Detect which cell encompasses the target text, then output its [x, y] center coordinate. 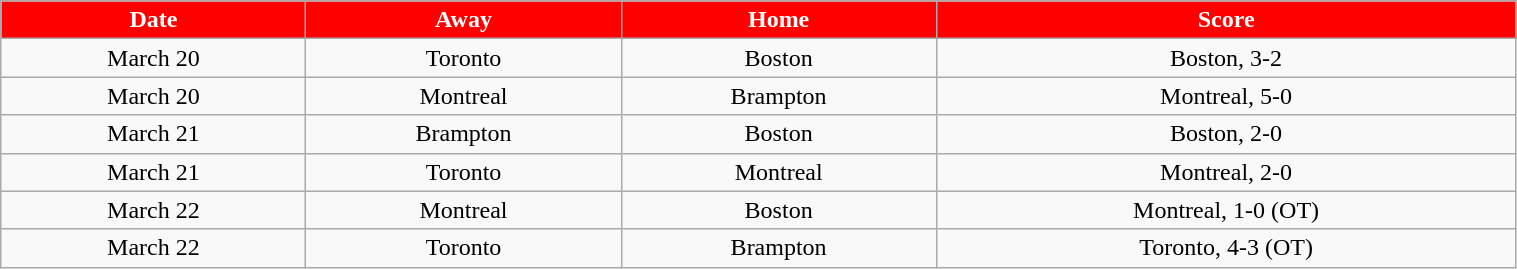
Montreal, 1-0 (OT) [1226, 210]
Away [464, 20]
Montreal, 2-0 [1226, 172]
Boston, 3-2 [1226, 58]
Date [154, 20]
Boston, 2-0 [1226, 134]
Montreal, 5-0 [1226, 96]
Home [778, 20]
Score [1226, 20]
Toronto, 4-3 (OT) [1226, 248]
